Provide the [x, y] coordinate of the cell's center where the given text is located.  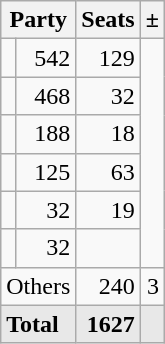
19 [108, 210]
Others [38, 286]
129 [108, 58]
468 [46, 96]
± [152, 20]
63 [108, 172]
542 [46, 58]
188 [46, 134]
Seats [108, 20]
18 [108, 134]
Total [38, 324]
1627 [108, 324]
125 [46, 172]
3 [152, 286]
240 [108, 286]
Party [38, 20]
